Return the (X, Y) coordinate for the center point of the cell that contains the specified text.  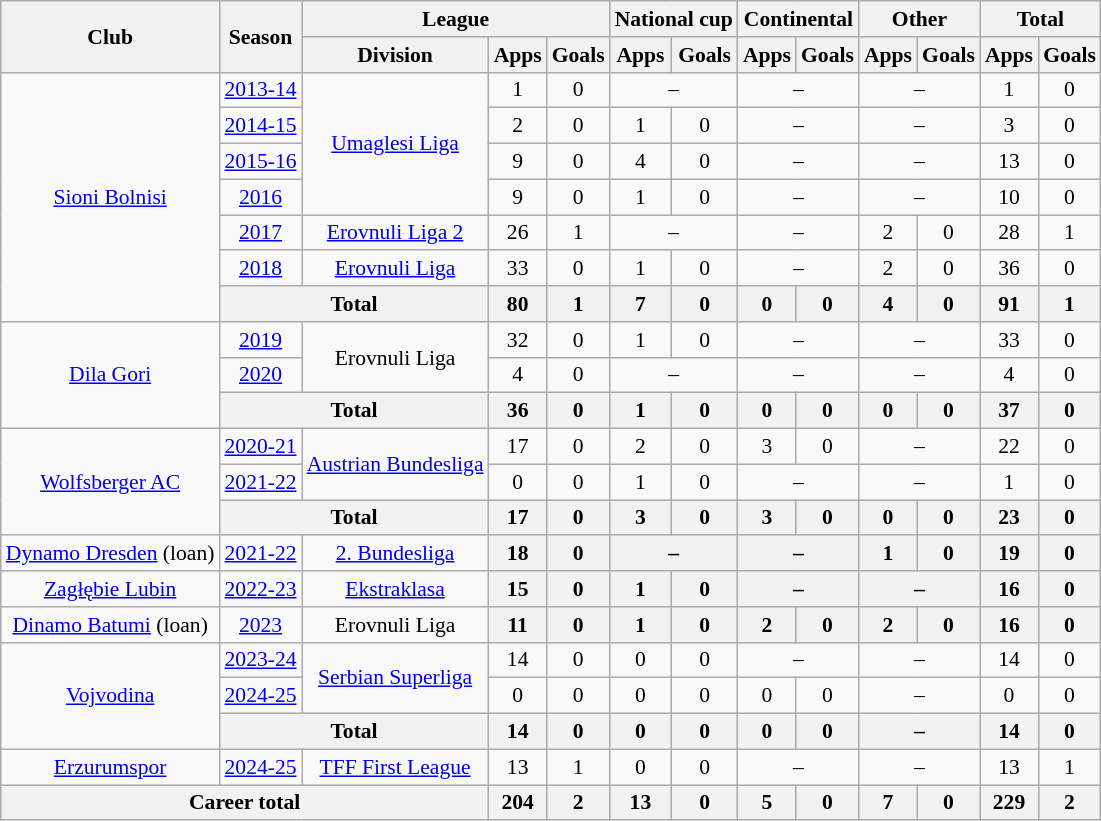
26 (518, 233)
2013-14 (260, 90)
2014-15 (260, 126)
Sioni Bolnisi (110, 196)
Other (920, 19)
2023 (260, 625)
Zagłębie Lubin (110, 589)
Vojvodina (110, 696)
Dynamo Dresden (loan) (110, 554)
Career total (245, 803)
Season (260, 36)
National cup (674, 19)
37 (1009, 411)
League (456, 19)
10 (1009, 197)
Continental (798, 19)
19 (1009, 554)
18 (518, 554)
Erovnuli Liga 2 (396, 233)
2. Bundesliga (396, 554)
2015-16 (260, 162)
2023-24 (260, 660)
Dila Gori (110, 376)
TFF First League (396, 767)
Division (396, 55)
91 (1009, 304)
2020-21 (260, 447)
22 (1009, 447)
2018 (260, 269)
32 (518, 340)
5 (767, 803)
Erzurumspor (110, 767)
2017 (260, 233)
2019 (260, 340)
80 (518, 304)
229 (1009, 803)
Dinamo Batumi (loan) (110, 625)
Austrian Bundesliga (396, 464)
Ekstraklasa (396, 589)
28 (1009, 233)
Club (110, 36)
2016 (260, 197)
2020 (260, 375)
15 (518, 589)
11 (518, 625)
Umaglesi Liga (396, 143)
204 (518, 803)
23 (1009, 518)
2022-23 (260, 589)
Serbian Superliga (396, 678)
Wolfsberger AC (110, 482)
